Return [x, y] of the center of cell containing provided text 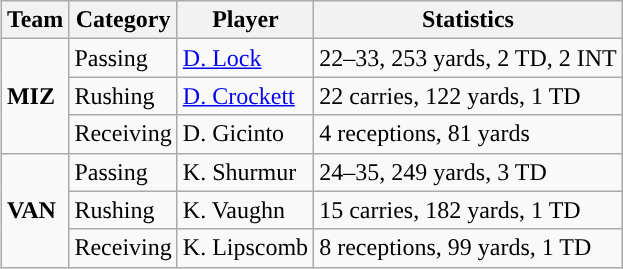
Statistics [468, 20]
K. Vaughn [245, 210]
24–35, 249 yards, 3 TD [468, 172]
Player [245, 20]
D. Gicinto [245, 134]
4 receptions, 81 yards [468, 134]
D. Crockett [245, 96]
22–33, 253 yards, 2 TD, 2 INT [468, 58]
15 carries, 182 yards, 1 TD [468, 210]
Category [123, 20]
K. Shurmur [245, 172]
VAN [35, 210]
K. Lipscomb [245, 248]
22 carries, 122 yards, 1 TD [468, 96]
D. Lock [245, 58]
MIZ [35, 96]
Team [35, 20]
8 receptions, 99 yards, 1 TD [468, 248]
